Locate the cell with the specified text and output its (x, y) center coordinate. 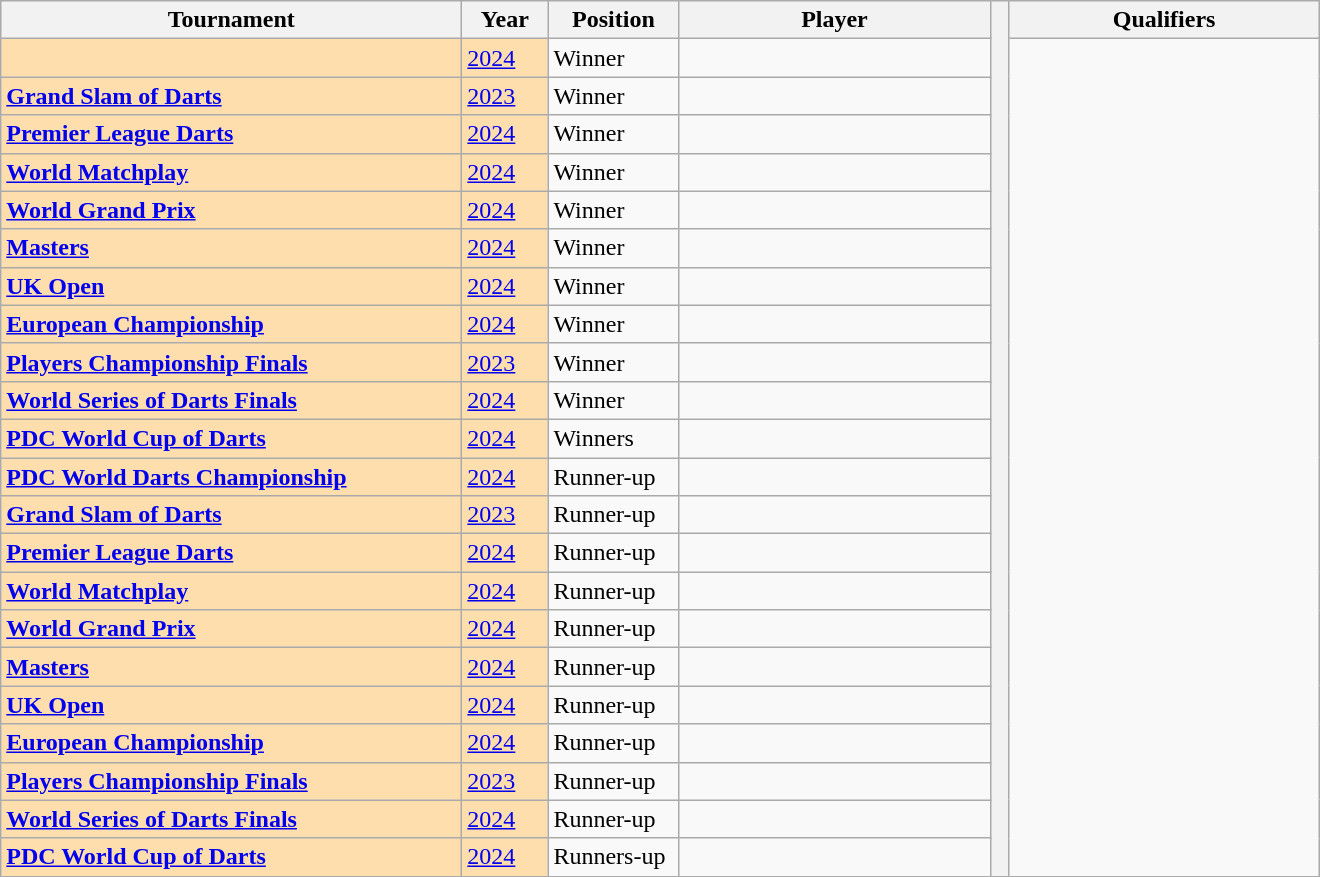
Tournament (232, 20)
Year (505, 20)
Player (834, 20)
Winners (614, 438)
Qualifiers (1164, 20)
Runners-up (614, 857)
Position (614, 20)
PDC World Darts Championship (232, 477)
